Provide the (X, Y) coordinate of the cell's center where the given text is located.  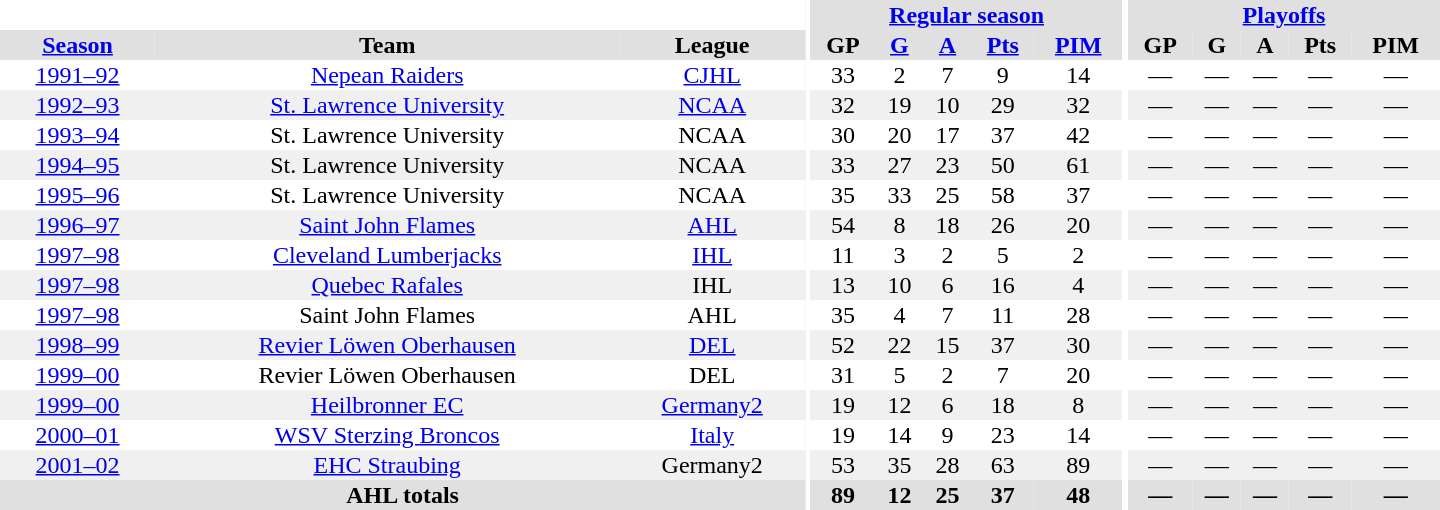
EHC Straubing (387, 465)
3 (899, 255)
50 (1003, 165)
53 (844, 465)
1991–92 (78, 75)
Italy (712, 435)
AHL totals (402, 495)
1995–96 (78, 195)
League (712, 45)
61 (1078, 165)
Nepean Raiders (387, 75)
Heilbronner EC (387, 405)
13 (844, 285)
2000–01 (78, 435)
63 (1003, 465)
Cleveland Lumberjacks (387, 255)
1992–93 (78, 105)
15 (947, 345)
1996–97 (78, 225)
1998–99 (78, 345)
Quebec Rafales (387, 285)
Regular season (967, 15)
16 (1003, 285)
22 (899, 345)
Season (78, 45)
Playoffs (1284, 15)
2001–02 (78, 465)
WSV Sterzing Broncos (387, 435)
1993–94 (78, 135)
17 (947, 135)
48 (1078, 495)
42 (1078, 135)
27 (899, 165)
1994–95 (78, 165)
58 (1003, 195)
Team (387, 45)
CJHL (712, 75)
52 (844, 345)
54 (844, 225)
31 (844, 375)
26 (1003, 225)
29 (1003, 105)
